Scan for the cell matching the given text and deliver its (X, Y) coordinate at center. 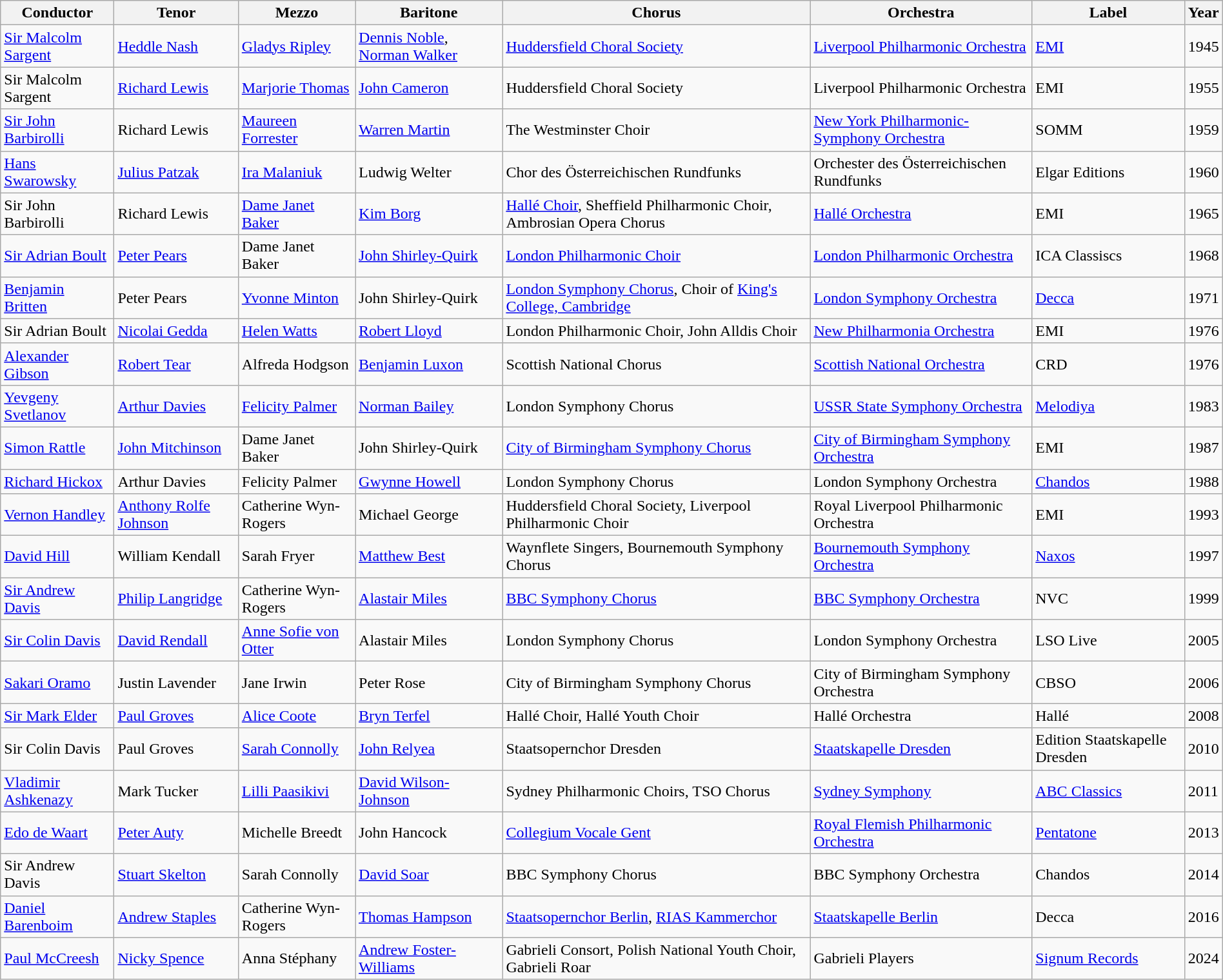
2005 (1204, 641)
1965 (1204, 214)
2011 (1204, 790)
Benjamin Britten (57, 298)
Bryn Terfel (429, 716)
London Philharmonic Choir (657, 255)
London Philharmonic Choir, John Alldis Choir (657, 331)
Staatsopernchor Dresden (657, 749)
Pentatone (1108, 833)
Orchestra (921, 13)
Stuart Skelton (176, 874)
Lilli Paasikivi (297, 790)
Staatsopernchor Berlin, RIAS Kammerchor (657, 917)
2010 (1204, 749)
Yvonne Minton (297, 298)
Anna Stéphany (297, 958)
1999 (1204, 598)
Nicky Spence (176, 958)
Alice Coote (297, 716)
Scottish National Orchestra (921, 364)
2014 (1204, 874)
William Kendall (176, 557)
David Rendall (176, 641)
Hallé (1108, 716)
Gladys Ripley (297, 46)
1987 (1204, 447)
Gabrieli Consort, Polish National Youth Choir, Gabrieli Roar (657, 958)
Robert Tear (176, 364)
Michelle Breedt (297, 833)
Simon Rattle (57, 447)
Dennis Noble, Norman Walker (429, 46)
Peter Rose (429, 682)
CBSO (1108, 682)
Mark Tucker (176, 790)
2006 (1204, 682)
David Hill (57, 557)
Alfreda Hodgson (297, 364)
Warren Martin (429, 130)
Helen Watts (297, 331)
1960 (1204, 171)
1945 (1204, 46)
Robert Lloyd (429, 331)
New York Philharmonic-Symphony Orchestra (921, 130)
Gabrieli Players (921, 958)
Staatskapelle Berlin (921, 917)
Huddersfield Choral Society, Liverpool Philharmonic Choir (657, 514)
Chor des Österreichischen Rundfunks (657, 171)
Hallé Choir, Sheffield Philharmonic Choir, Ambrosian Opera Chorus (657, 214)
Anthony Rolfe Johnson (176, 514)
Signum Records (1108, 958)
Andrew Staples (176, 917)
Melodiya (1108, 406)
Chorus (657, 13)
Sakari Oramo (57, 682)
Philip Langridge (176, 598)
2016 (1204, 917)
Orchester des Österreichischen Rundfunks (921, 171)
ICA Classiscs (1108, 255)
Royal Liverpool Philharmonic Orchestra (921, 514)
Mezzo (297, 13)
Richard Hickox (57, 482)
Andrew Foster-Williams (429, 958)
Alexander Gibson (57, 364)
LSO Live (1108, 641)
1983 (1204, 406)
1997 (1204, 557)
Staatskapelle Dresden (921, 749)
Naxos (1108, 557)
2024 (1204, 958)
Gwynne Howell (429, 482)
John Cameron (429, 88)
Year (1204, 13)
USSR State Symphony Orchestra (921, 406)
Marjorie Thomas (297, 88)
New Philharmonia Orchestra (921, 331)
Daniel Barenboim (57, 917)
Vernon Handley (57, 514)
1993 (1204, 514)
Kim Borg (429, 214)
Yevgeny Svetlanov (57, 406)
Vladimir Ashkenazy (57, 790)
Sydney Symphony (921, 790)
Edition Staatskapelle Dresden (1108, 749)
Scottish National Chorus (657, 364)
1971 (1204, 298)
Waynflete Singers, Bournemouth Symphony Chorus (657, 557)
Sydney Philharmonic Choirs, TSO Chorus (657, 790)
London Philharmonic Orchestra (921, 255)
Ira Malaniuk (297, 171)
David Soar (429, 874)
Sir Mark Elder (57, 716)
David Wilson-Johnson (429, 790)
London Symphony Chorus, Choir of King's College, Cambridge (657, 298)
Paul McCreesh (57, 958)
Norman Bailey (429, 406)
2013 (1204, 833)
Label (1108, 13)
Maureen Forrester (297, 130)
CRD (1108, 364)
Julius Patzak (176, 171)
Baritone (429, 13)
Thomas Hampson (429, 917)
1988 (1204, 482)
Michael George (429, 514)
Conductor (57, 13)
John Mitchinson (176, 447)
Matthew Best (429, 557)
1959 (1204, 130)
Bournemouth Symphony Orchestra (921, 557)
ABC Classics (1108, 790)
Collegium Vocale Gent (657, 833)
Anne Sofie von Otter (297, 641)
John Relyea (429, 749)
2008 (1204, 716)
Elgar Editions (1108, 171)
Sarah Fryer (297, 557)
Jane Irwin (297, 682)
Heddle Nash (176, 46)
Benjamin Luxon (429, 364)
Hans Swarowsky (57, 171)
Royal Flemish Philharmonic Orchestra (921, 833)
Nicolai Gedda (176, 331)
NVC (1108, 598)
John Hancock (429, 833)
Justin Lavender (176, 682)
Edo de Waart (57, 833)
1968 (1204, 255)
Peter Auty (176, 833)
Hallé Choir, Hallé Youth Choir (657, 716)
1955 (1204, 88)
Ludwig Welter (429, 171)
Tenor (176, 13)
SOMM (1108, 130)
The Westminster Choir (657, 130)
